Extract the [x, y] coordinate from the center of the cell holding the provided text.  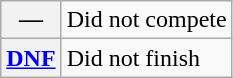
— [31, 20]
DNF [31, 58]
Did not finish [146, 58]
Did not compete [146, 20]
